Search for the cell housing the specified text and yield its (x, y) center coordinate. 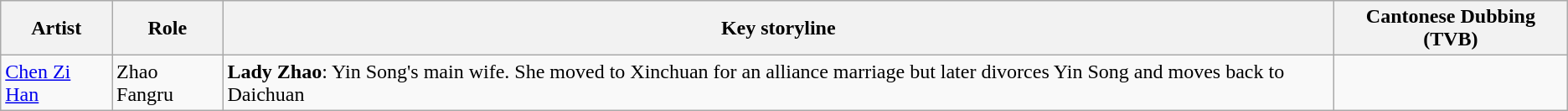
Artist (57, 29)
Key storyline (779, 29)
Zhao Fangru (168, 82)
Cantonese Dubbing (TVB) (1451, 29)
Chen Zi Han (57, 82)
Lady Zhao: Yin Song's main wife. She moved to Xinchuan for an alliance marriage but later divorces Yin Song and moves back to Daichuan (779, 82)
Role (168, 29)
